Output the (X, Y) coordinate of the center of the cell containing the given text.  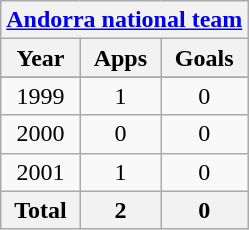
Total (40, 210)
Goals (204, 58)
Apps (120, 58)
Andorra national team (124, 20)
Year (40, 58)
2000 (40, 134)
2 (120, 210)
2001 (40, 172)
1999 (40, 96)
